For the text-containing cell, return its midpoint in (X, Y) coordinate format. 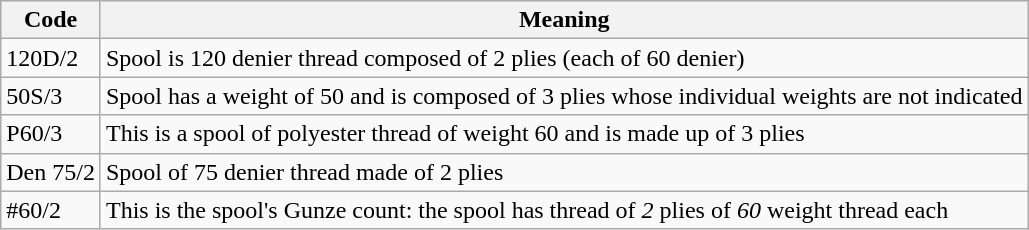
50S/3 (51, 96)
This is a spool of polyester thread of weight 60 and is made up of 3 plies (564, 134)
P60/3 (51, 134)
Code (51, 20)
This is the spool's Gunze count: the spool has thread of 2 plies of 60 weight thread each (564, 210)
Spool of 75 denier thread made of 2 plies (564, 172)
Den 75/2 (51, 172)
Spool has a weight of 50 and is composed of 3 plies whose individual weights are not indicated (564, 96)
Spool is 120 denier thread composed of 2 plies (each of 60 denier) (564, 58)
Meaning (564, 20)
#60/2 (51, 210)
120D/2 (51, 58)
